For the text-containing cell, return its midpoint in [X, Y] coordinate format. 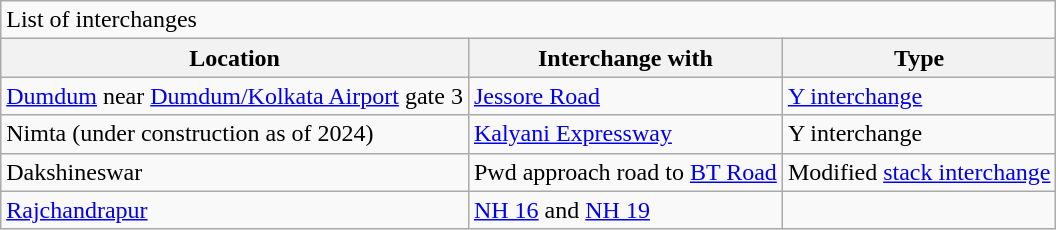
Kalyani Expressway [625, 134]
Nimta (under construction as of 2024) [235, 134]
Interchange with [625, 58]
Rajchandrapur [235, 210]
Dakshineswar [235, 172]
Location [235, 58]
Jessore Road [625, 96]
Modified stack interchange [919, 172]
Pwd approach road to BT Road [625, 172]
List of interchanges [528, 20]
NH 16 and NH 19 [625, 210]
Type [919, 58]
Dumdum near Dumdum/Kolkata Airport gate 3 [235, 96]
